Provide the (X, Y) coordinate of the cell's center where the given text is located.  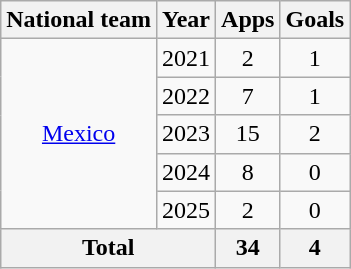
2022 (186, 96)
2025 (186, 210)
Apps (248, 20)
7 (248, 96)
Year (186, 20)
2024 (186, 172)
15 (248, 134)
Total (108, 248)
2021 (186, 58)
4 (315, 248)
Goals (315, 20)
34 (248, 248)
National team (79, 20)
8 (248, 172)
2023 (186, 134)
Mexico (79, 134)
